Detect which cell encompasses the target text, then output its (x, y) center coordinate. 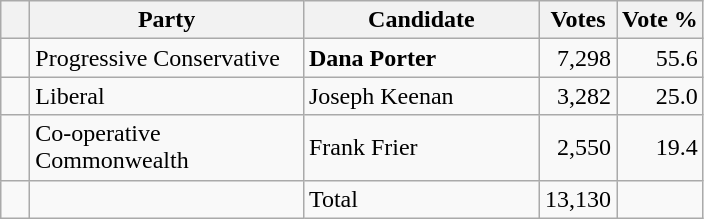
7,298 (578, 58)
Total (421, 199)
Votes (578, 20)
19.4 (660, 148)
Vote % (660, 20)
Co-operative Commonwealth (167, 148)
Party (167, 20)
25.0 (660, 96)
Frank Frier (421, 148)
Dana Porter (421, 58)
Liberal (167, 96)
Joseph Keenan (421, 96)
Progressive Conservative (167, 58)
13,130 (578, 199)
55.6 (660, 58)
2,550 (578, 148)
3,282 (578, 96)
Candidate (421, 20)
